Output the [x, y] coordinate of the center of the cell containing the given text.  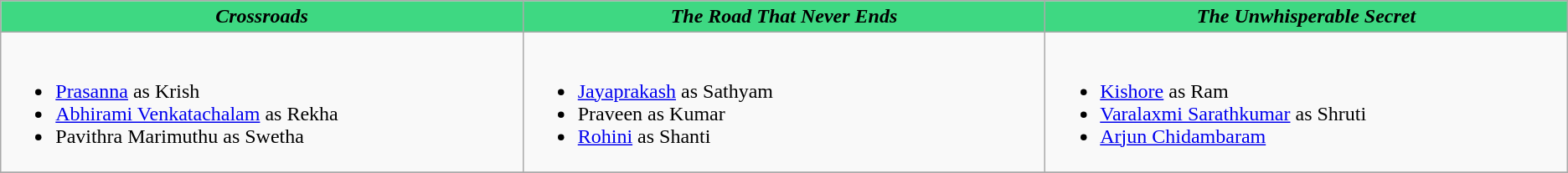
Crossroads [261, 17]
Kishore as RamVaralaxmi Sarathkumar as ShrutiArjun Chidambaram [1307, 102]
The Road That Never Ends [784, 17]
Jayaprakash as SathyamPraveen as KumarRohini as Shanti [784, 102]
Prasanna as KrishAbhirami Venkatachalam as RekhaPavithra Marimuthu as Swetha [261, 102]
The Unwhisperable Secret [1307, 17]
